Return [X, Y] of the center of cell containing provided text 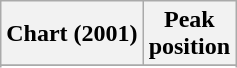
Chart (2001) [72, 34]
Peakposition [189, 34]
